Search for the cell housing the specified text and yield its [x, y] center coordinate. 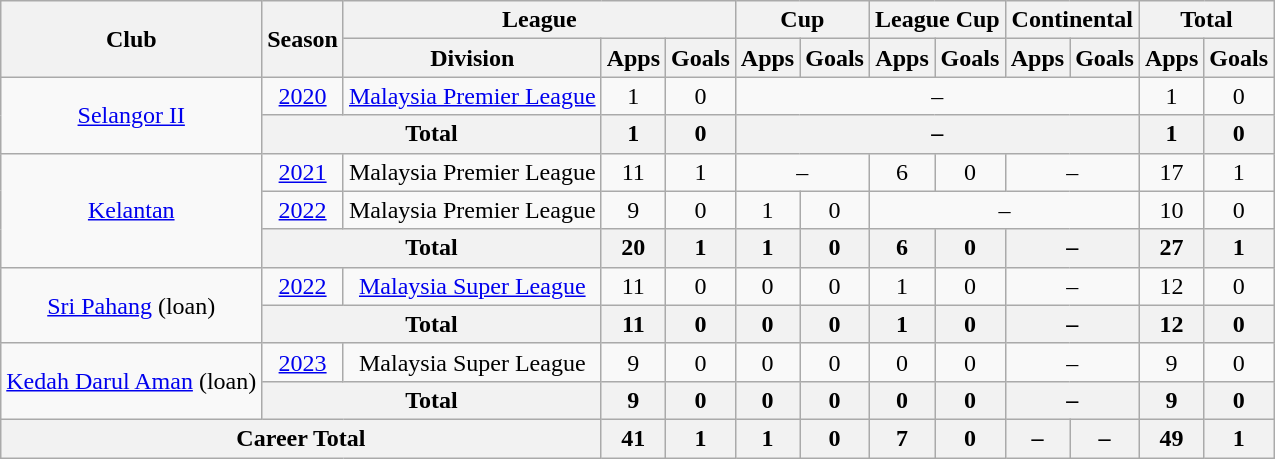
League Cup [937, 20]
League [539, 20]
10 [1171, 210]
20 [633, 248]
2023 [303, 362]
Career Total [301, 438]
17 [1171, 172]
Club [132, 39]
Selangor II [132, 115]
Kelantan [132, 210]
Division [472, 58]
2020 [303, 96]
27 [1171, 248]
Sri Pahang (loan) [132, 305]
Continental [1072, 20]
Kedah Darul Aman (loan) [132, 381]
Season [303, 39]
Cup [802, 20]
7 [902, 438]
41 [633, 438]
49 [1171, 438]
2021 [303, 172]
